From the cell containing the given text, extract its center point as [x, y] coordinate. 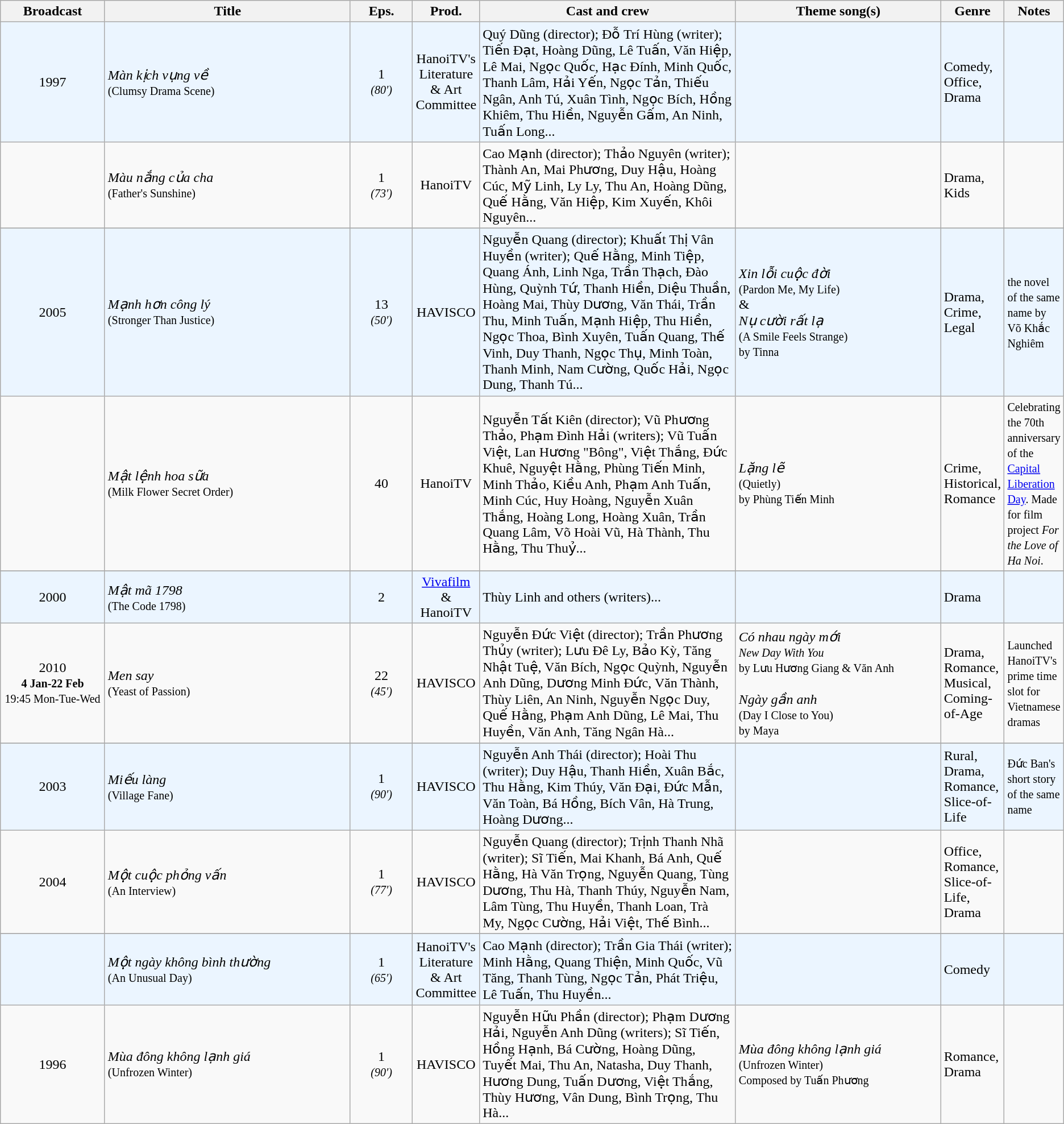
Có nhau ngày mớiNew Day With Youby Lưu Hương Giang & Văn AnhNgày gần anh(Day I Close to You)by Maya [838, 683]
Đức Ban's short story of the same name [1034, 787]
Một cuộc phỏng vấn (An Interview) [227, 882]
20104 Jan-22 Feb19:45 Mon-Tue-Wed [53, 683]
Theme song(s) [838, 11]
13(50′) [381, 312]
Launched HanoiTV's prime time slot for Vietnamese dramas [1034, 683]
Prod. [446, 11]
1(73′) [381, 185]
Celebrating the 70th anniversary of the Capital Liberation Day. Made for film project For the Love of Ha Noi. [1034, 483]
Mật lệnh hoa sữa(Milk Flower Secret Order) [227, 483]
1997 [53, 82]
Mùa đông không lạnh giá (Unfrozen Winter) [227, 1064]
1(65′) [381, 969]
Vivafilm & HanoiTV [446, 597]
Men say (Yeast of Passion) [227, 683]
Comedy, Office, Drama [972, 82]
Mạnh hơn công lý (Stronger Than Justice) [227, 312]
Mật mã 1798 (The Code 1798) [227, 597]
Rural, Drama, Romance, Slice-of-Life [972, 787]
1(80′) [381, 82]
Thùy Linh and others (writers)... [608, 597]
Eps. [381, 11]
Broadcast [53, 11]
1996 [53, 1064]
Miếu làng (Village Fane) [227, 787]
40 [381, 483]
1(77′) [381, 882]
Drama, Kids [972, 185]
Cao Mạnh (director); Trần Gia Thái (writer); Minh Hằng, Quang Thiện, Minh Quốc, Vũ Tăng, Thanh Tùng, Ngọc Tản, Phát Triệu, Lê Tuấn, Thu Huyền... [608, 969]
Notes [1034, 11]
Office, Romance, Slice-of-Life, Drama [972, 882]
Lặng lẽ(Quietly)by Phùng Tiến Minh [838, 483]
2005 [53, 312]
22(45′) [381, 683]
2000 [53, 597]
2004 [53, 882]
Drama [972, 597]
Genre [972, 11]
Drama, Romance, Musical, Coming-of-Age [972, 683]
Comedy [972, 969]
Cast and crew [608, 11]
Xin lỗi cuộc đời(Pardon Me, My Life)&Nụ cười rất lạ(A Smile Feels Strange)by Tinna [838, 312]
Crime, Historical, Romance [972, 483]
Mùa đông không lạnh giá (Unfrozen Winter)Composed by Tuấn Phương [838, 1064]
Màu nắng của cha (Father's Sunshine) [227, 185]
2003 [53, 787]
the novel of the same name by Võ Khắc Nghiêm [1034, 312]
Drama, Crime, Legal [972, 312]
Màn kịch vụng về (Clumsy Drama Scene) [227, 82]
Title [227, 11]
Một ngày không bình thường(An Unusual Day) [227, 969]
2 [381, 597]
Romance, Drama [972, 1064]
